Return [x, y] of the center of cell containing provided text 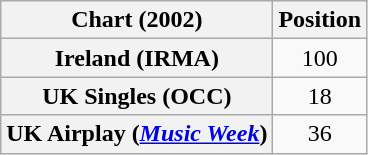
UK Airplay (Music Week) [137, 134]
UK Singles (OCC) [137, 96]
36 [320, 134]
Ireland (IRMA) [137, 58]
18 [320, 96]
100 [320, 58]
Position [320, 20]
Chart (2002) [137, 20]
